Return the [x, y] coordinate for the center point of the cell that contains the specified text.  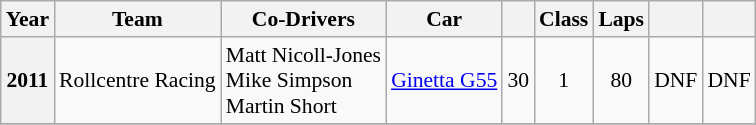
2011 [28, 80]
Car [444, 19]
Laps [621, 19]
Co-Drivers [304, 19]
1 [564, 80]
Ginetta G55 [444, 80]
Class [564, 19]
Year [28, 19]
Rollcentre Racing [138, 80]
Team [138, 19]
80 [621, 80]
30 [518, 80]
Matt Nicoll-Jones Mike Simpson Martin Short [304, 80]
